Find where the given text appears and provide that cell's center as [X, Y] coordinate. 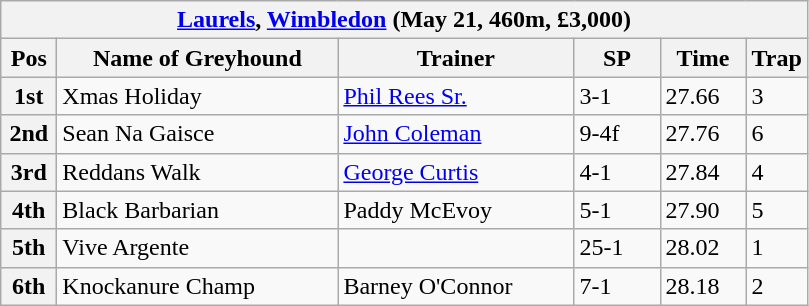
2nd [29, 134]
27.84 [703, 172]
Paddy McEvoy [456, 210]
27.76 [703, 134]
28.18 [703, 286]
Trap [776, 58]
4 [776, 172]
1 [776, 248]
Name of Greyhound [198, 58]
Trainer [456, 58]
Barney O'Connor [456, 286]
Pos [29, 58]
Knockanure Champ [198, 286]
2 [776, 286]
SP [617, 58]
28.02 [703, 248]
5th [29, 248]
9-4f [617, 134]
Black Barbarian [198, 210]
5 [776, 210]
27.90 [703, 210]
4-1 [617, 172]
27.66 [703, 96]
3 [776, 96]
Time [703, 58]
Reddans Walk [198, 172]
George Curtis [456, 172]
3-1 [617, 96]
25-1 [617, 248]
Phil Rees Sr. [456, 96]
3rd [29, 172]
5-1 [617, 210]
1st [29, 96]
Laurels, Wimbledon (May 21, 460m, £3,000) [404, 20]
6 [776, 134]
4th [29, 210]
Sean Na Gaisce [198, 134]
John Coleman [456, 134]
6th [29, 286]
7-1 [617, 286]
Vive Argente [198, 248]
Xmas Holiday [198, 96]
